Detect which cell encompasses the target text, then output its [x, y] center coordinate. 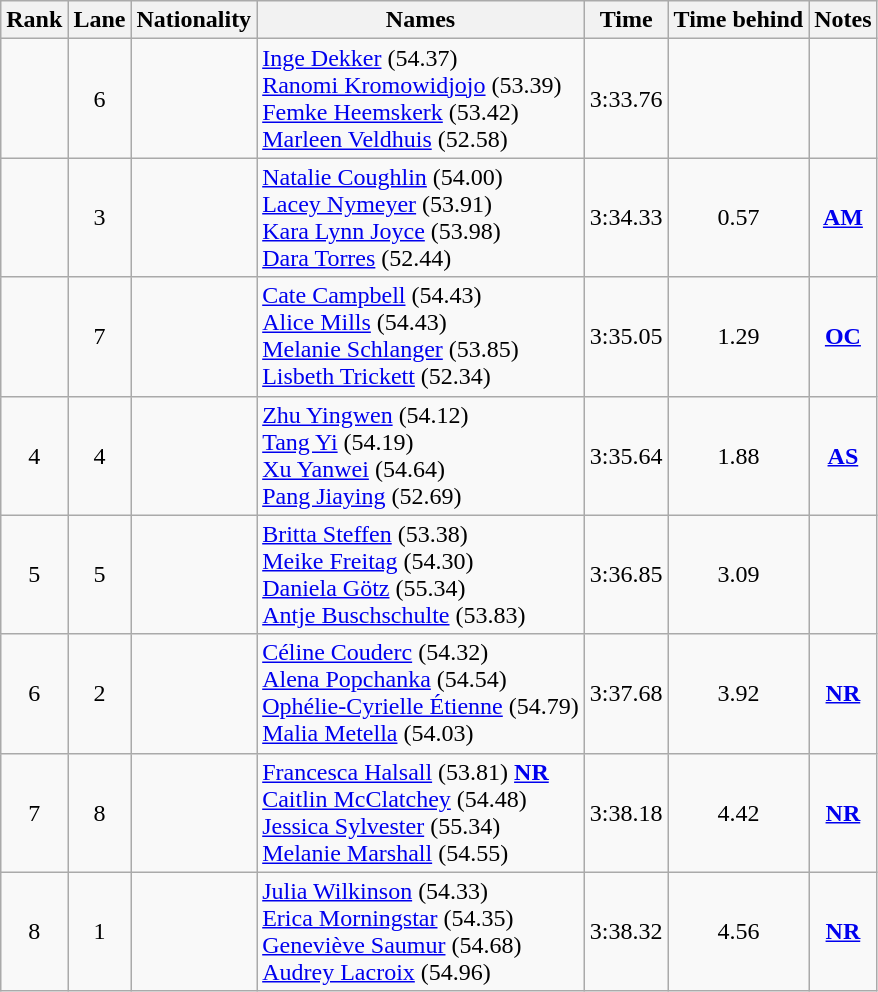
Time behind [738, 20]
3:33.76 [626, 98]
1.88 [738, 456]
Francesca Halsall (53.81) NR Caitlin McClatchey (54.48) Jessica Sylvester (55.34) Melanie Marshall (54.55) [421, 812]
2 [100, 694]
Céline Couderc (54.32) Alena Popchanka (54.54) Ophélie-Cyrielle Étienne (54.79) Malia Metella (54.03) [421, 694]
Time [626, 20]
Notes [843, 20]
3.92 [738, 694]
Nationality [194, 20]
4.42 [738, 812]
3:35.64 [626, 456]
3:38.32 [626, 932]
3:37.68 [626, 694]
AM [843, 218]
Zhu Yingwen (54.12) Tang Yi (54.19) Xu Yanwei (54.64) Pang Jiaying (52.69) [421, 456]
3:36.85 [626, 574]
1.29 [738, 336]
Rank [34, 20]
Natalie Coughlin (54.00) Lacey Nymeyer (53.91) Kara Lynn Joyce (53.98) Dara Torres (52.44) [421, 218]
Britta Steffen (53.38) Meike Freitag (54.30) Daniela Götz (55.34) Antje Buschschulte (53.83) [421, 574]
Names [421, 20]
Julia Wilkinson (54.33) Erica Morningstar (54.35) Geneviève Saumur (54.68) Audrey Lacroix (54.96) [421, 932]
Lane [100, 20]
3 [100, 218]
3:38.18 [626, 812]
Inge Dekker (54.37) Ranomi Kromowidjojo (53.39) Femke Heemskerk (53.42) Marleen Veldhuis (52.58) [421, 98]
Cate Campbell (54.43) Alice Mills (54.43) Melanie Schlanger (53.85) Lisbeth Trickett (52.34) [421, 336]
OC [843, 336]
3:34.33 [626, 218]
AS [843, 456]
0.57 [738, 218]
3.09 [738, 574]
3:35.05 [626, 336]
1 [100, 932]
4.56 [738, 932]
